For the text-containing cell, return its midpoint in [X, Y] coordinate format. 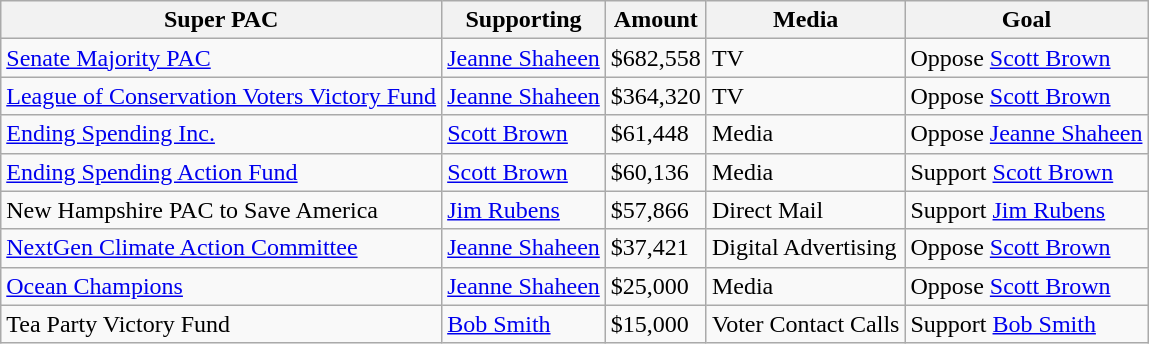
Voter Contact Calls [806, 324]
Support Scott Brown [1026, 172]
Supporting [524, 20]
Amount [656, 20]
Bob Smith [524, 324]
$57,866 [656, 210]
$37,421 [656, 248]
Support Bob Smith [1026, 324]
$364,320 [656, 96]
League of Conservation Voters Victory Fund [222, 96]
Support Jim Rubens [1026, 210]
Ending Spending Inc. [222, 134]
$682,558 [656, 58]
Digital Advertising [806, 248]
Oppose Jeanne Shaheen [1026, 134]
Ending Spending Action Fund [222, 172]
$60,136 [656, 172]
New Hampshire PAC to Save America [222, 210]
Direct Mail [806, 210]
Tea Party Victory Fund [222, 324]
$61,448 [656, 134]
Senate Majority PAC [222, 58]
$15,000 [656, 324]
Jim Rubens [524, 210]
Goal [1026, 20]
$25,000 [656, 286]
Ocean Champions [222, 286]
NextGen Climate Action Committee [222, 248]
Super PAC [222, 20]
